Pinpoint the cell where the given text exists, returning its (X, Y) midpoint coordinate. 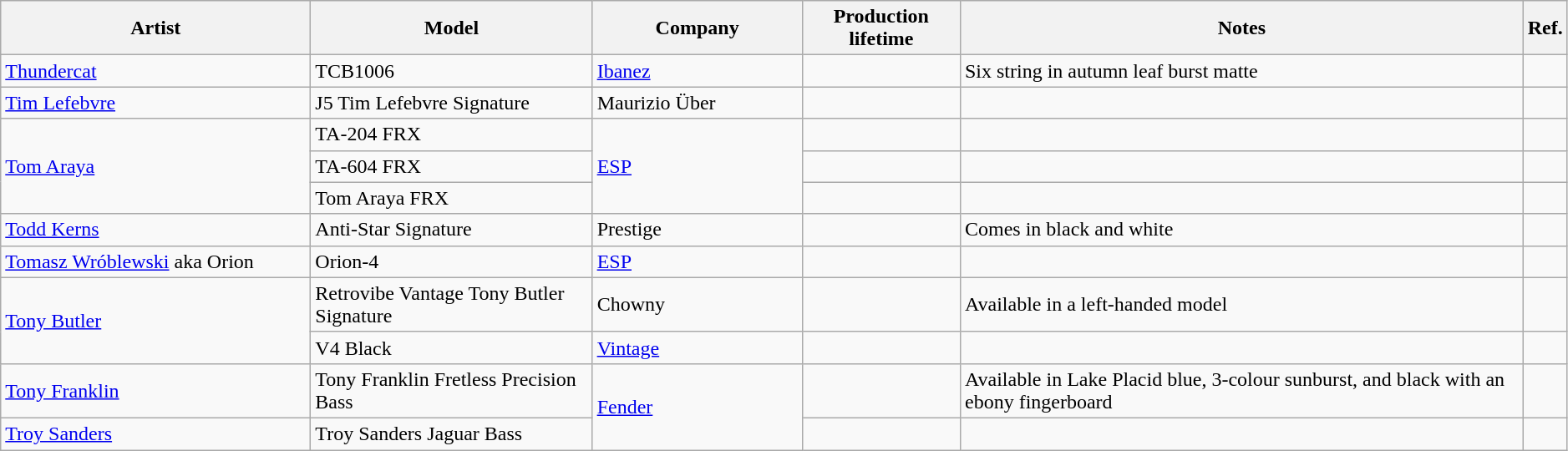
Tony Franklin (155, 391)
Thundercat (155, 71)
Notes (1241, 28)
Chowny (697, 304)
TA-204 FRX (451, 134)
Tony Butler (155, 321)
Tony Franklin Fretless Precision Bass (451, 391)
Available in a left-handed model (1241, 304)
Tom Araya (155, 166)
Comes in black and white (1241, 230)
TA-604 FRX (451, 166)
Ref. (1545, 28)
Retrovibe Vantage Tony Butler Signature (451, 304)
Company (697, 28)
Fender (697, 406)
Production lifetime (880, 28)
Orion-4 (451, 261)
Model (451, 28)
Troy Sanders (155, 433)
V4 Black (451, 347)
Ibanez (697, 71)
Todd Kerns (155, 230)
J5 Tim Lefebvre Signature (451, 103)
Tom Araya FRX (451, 198)
Troy Sanders Jaguar Bass (451, 433)
Anti-Star Signature (451, 230)
Prestige (697, 230)
TCB1006 (451, 71)
Six string in autumn leaf burst matte (1241, 71)
Available in Lake Placid blue, 3-colour sunburst, and black with an ebony fingerboard (1241, 391)
Maurizio Über (697, 103)
Tomasz Wróblewski aka Orion (155, 261)
Tim Lefebvre (155, 103)
Vintage (697, 347)
Artist (155, 28)
